Provide the (X, Y) coordinate of the cell's center where the given text is located.  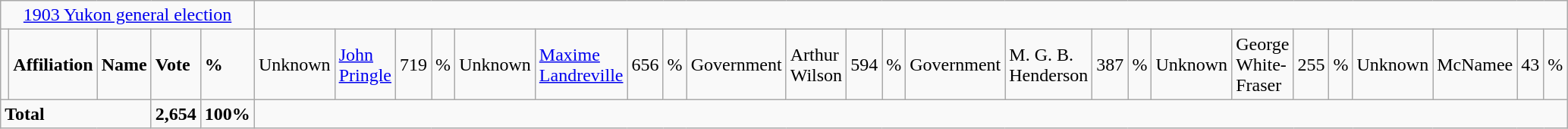
2,654 (176, 114)
Vote (176, 64)
594 (865, 64)
1903 Yukon general election (127, 15)
719 (413, 64)
M. G. B. Henderson (1048, 64)
656 (645, 64)
Arthur Wilson (816, 64)
43 (1531, 64)
387 (1111, 64)
100% (228, 114)
Name (124, 64)
George White-Fraser (1262, 64)
John Pringle (365, 64)
Maxime Landreville (581, 64)
Affiliation (53, 64)
McNamee (1475, 64)
Total (76, 114)
255 (1311, 64)
